Find where the given text appears and provide that cell's center as (X, Y) coordinate. 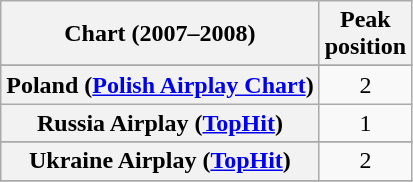
Chart (2007–2008) (160, 34)
Poland (Polish Airplay Chart) (160, 85)
Russia Airplay (TopHit) (160, 123)
Peakposition (365, 34)
1 (365, 123)
Ukraine Airplay (TopHit) (160, 161)
